Identify which cell holds the provided text, then report its [X, Y] central coordinate. 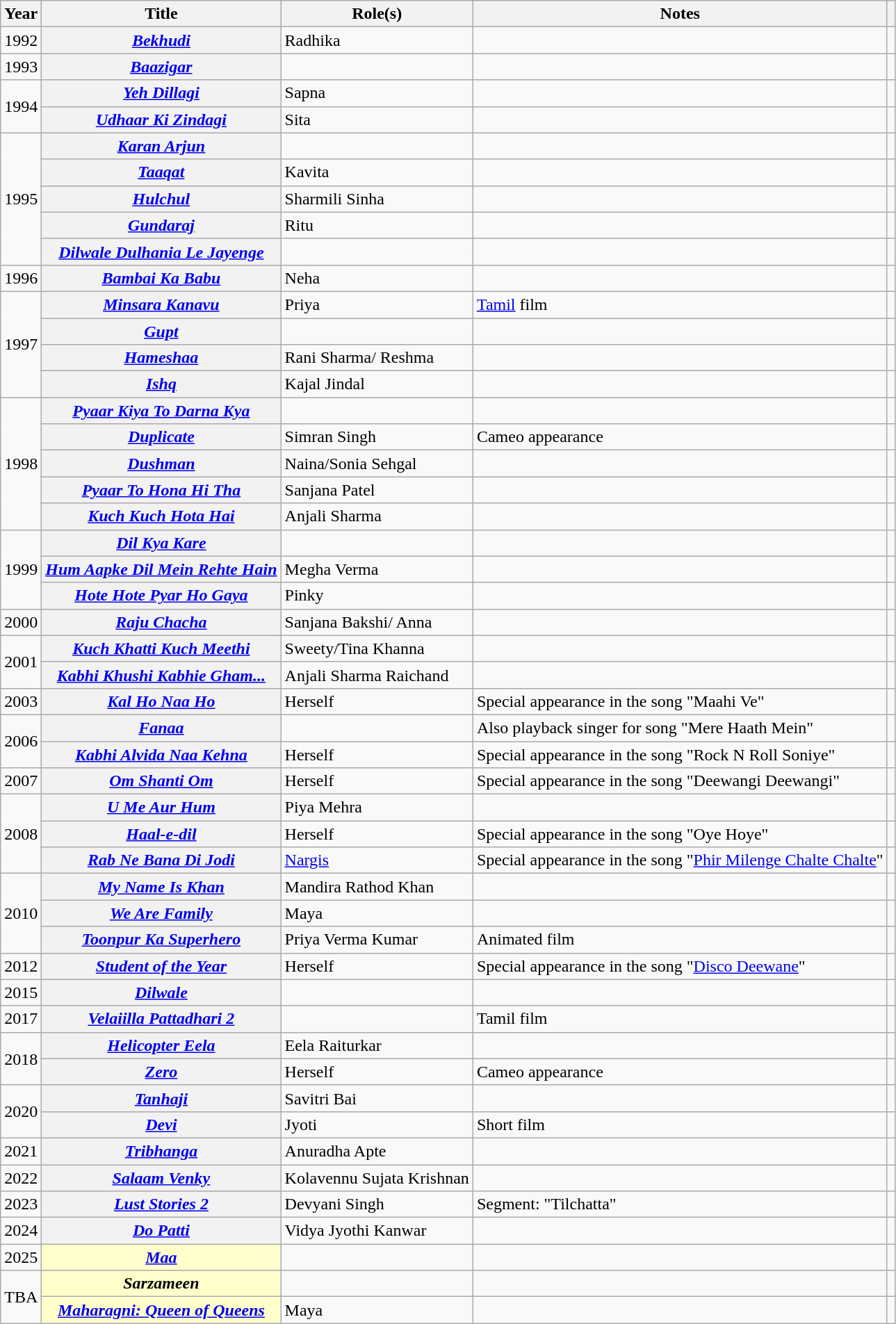
Kuch Kuch Hota Hai [161, 516]
Hameshaa [161, 358]
2025 [21, 1257]
Yeh Dillagi [161, 93]
Helicopter Eela [161, 1045]
Maa [161, 1257]
Toonpur Ka Superhero [161, 940]
1999 [21, 569]
Pyaar Kiya To Darna Kya [161, 411]
1997 [21, 344]
Eela Raiturkar [377, 1045]
Naina/Sonia Sehgal [377, 464]
Simran Singh [377, 437]
Vidya Jyothi Kanwar [377, 1231]
Udhaar Ki Zindagi [161, 120]
Bambai Ka Babu [161, 278]
Tribhanga [161, 1151]
Ishq [161, 384]
Dushman [161, 464]
Rani Sharma/ Reshma [377, 358]
Short film [680, 1125]
2021 [21, 1151]
Neha [377, 278]
My Name Is Khan [161, 887]
Anjali Sharma [377, 516]
Year [21, 14]
2012 [21, 966]
Sita [377, 120]
2017 [21, 1019]
Special appearance in the song "Disco Deewane" [680, 966]
2006 [21, 741]
2020 [21, 1111]
Jyoti [377, 1125]
Devyani Singh [377, 1204]
Savitri Bai [377, 1098]
Hote Hote Pyar Ho Gaya [161, 596]
Kabhi Alvida Naa Kehna [161, 754]
Special appearance in the song "Maahi Ve" [680, 701]
Special appearance in the song "Oye Hoye" [680, 834]
Sanjana Bakshi/ Anna [377, 622]
Priya [377, 304]
Gupt [161, 332]
1995 [21, 199]
Notes [680, 14]
Haal-e-dil [161, 834]
Salaam Venky [161, 1178]
Dilwale [161, 992]
Sarzameen [161, 1284]
Student of the Year [161, 966]
1993 [21, 67]
Pinky [377, 596]
Sanjana Patel [377, 490]
2008 [21, 834]
Duplicate [161, 437]
Kavita [377, 172]
Do Patti [161, 1231]
Om Shanti Om [161, 781]
2023 [21, 1204]
2001 [21, 662]
1992 [21, 40]
Sapna [377, 93]
Dilwale Dulhania Le Jayenge [161, 252]
Devi [161, 1125]
Minsara Kanavu [161, 304]
Fanaa [161, 728]
Kajal Jindal [377, 384]
Pyaar To Hona Hi Tha [161, 490]
Special appearance in the song "Rock N Roll Soniye" [680, 754]
Special appearance in the song "Phir Milenge Chalte Chalte" [680, 860]
Role(s) [377, 14]
Radhika [377, 40]
Rab Ne Bana Di Jodi [161, 860]
Maharagni: Queen of Queens [161, 1310]
Kuch Khatti Kuch Meethi [161, 648]
2000 [21, 622]
TBA [21, 1297]
2015 [21, 992]
Nargis [377, 860]
Hum Aapke Dil Mein Rehte Hain [161, 569]
Hulchul [161, 199]
Special appearance in the song "Deewangi Deewangi" [680, 781]
1994 [21, 106]
Ritu [377, 225]
Tanhaji [161, 1098]
Sweety/Tina Khanna [377, 648]
Segment: "Tilchatta" [680, 1204]
2010 [21, 913]
2018 [21, 1059]
Piya Mehra [377, 808]
Lust Stories 2 [161, 1204]
Baazigar [161, 67]
2024 [21, 1231]
Anjali Sharma Raichand [377, 675]
Priya Verma Kumar [377, 940]
Kolavennu Sujata Krishnan [377, 1178]
Zero [161, 1072]
2022 [21, 1178]
Dil Kya Kare [161, 543]
Title [161, 14]
U Me Aur Hum [161, 808]
Karan Arjun [161, 146]
Taaqat [161, 172]
Bekhudi [161, 40]
Also playback singer for song "Mere Haath Mein" [680, 728]
Mandira Rathod Khan [377, 887]
Gundaraj [161, 225]
Kal Ho Naa Ho [161, 701]
Anuradha Apte [377, 1151]
1996 [21, 278]
Raju Chacha [161, 622]
Sharmili Sinha [377, 199]
Megha Verma [377, 569]
Velaiilla Pattadhari 2 [161, 1019]
We Are Family [161, 913]
Animated film [680, 940]
2003 [21, 701]
2007 [21, 781]
Kabhi Khushi Kabhie Gham... [161, 675]
1998 [21, 464]
